Determine the [X, Y] coordinate at the center of the cell enclosing the given text.  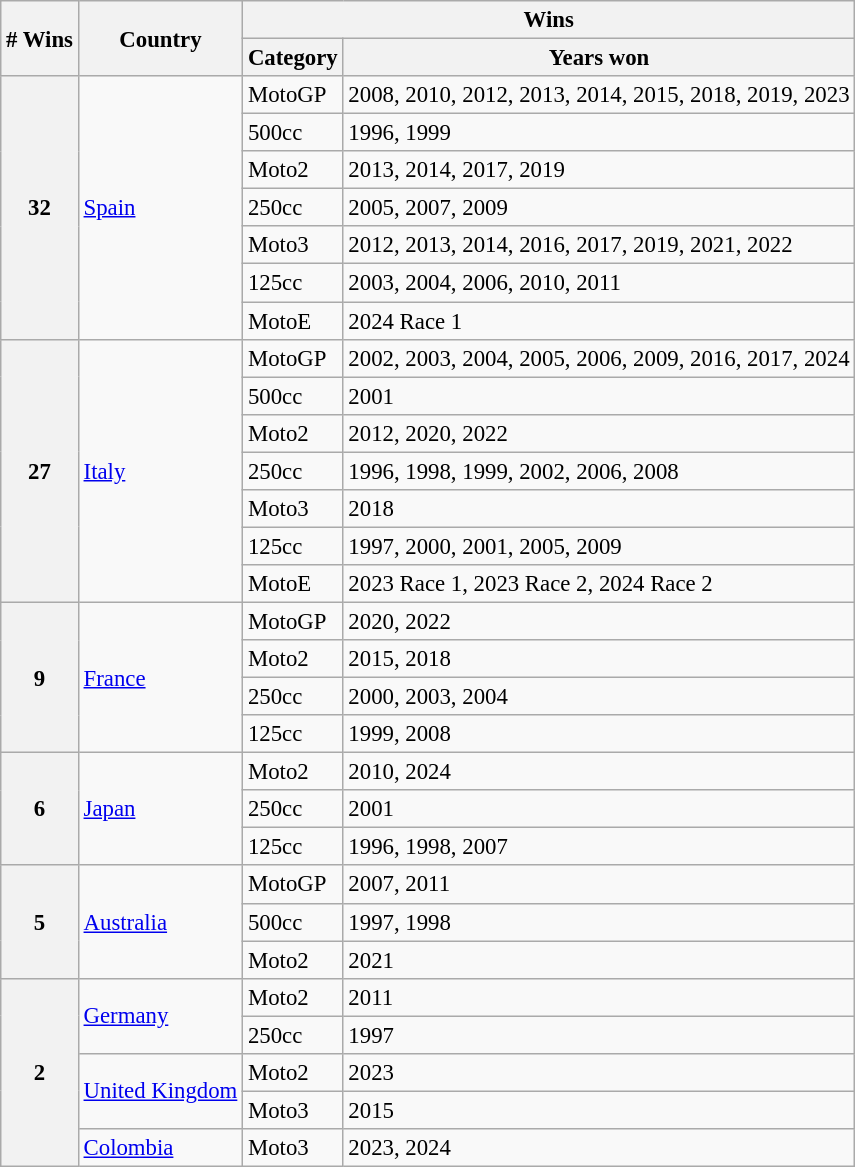
2010, 2024 [599, 772]
2015, 2018 [599, 659]
Wins [549, 20]
1997, 2000, 2001, 2005, 2009 [599, 546]
Japan [160, 810]
1999, 2008 [599, 734]
2012, 2013, 2014, 2016, 2017, 2019, 2021, 2022 [599, 245]
Italy [160, 470]
Spain [160, 208]
27 [40, 470]
2015 [599, 1110]
2005, 2007, 2009 [599, 208]
2011 [599, 997]
France [160, 677]
2 [40, 1072]
2018 [599, 509]
2000, 2003, 2004 [599, 697]
# Wins [40, 38]
Australia [160, 922]
1996, 1998, 2007 [599, 847]
5 [40, 922]
1996, 1998, 1999, 2002, 2006, 2008 [599, 471]
United Kingdom [160, 1092]
6 [40, 810]
2012, 2020, 2022 [599, 433]
2021 [599, 960]
Years won [599, 58]
9 [40, 677]
2002, 2003, 2004, 2005, 2006, 2009, 2016, 2017, 2024 [599, 358]
1997 [599, 1035]
2024 Race 1 [599, 321]
2013, 2014, 2017, 2019 [599, 170]
2023 Race 1, 2023 Race 2, 2024 Race 2 [599, 584]
2023 [599, 1073]
32 [40, 208]
2020, 2022 [599, 621]
1997, 1998 [599, 922]
2023, 2024 [599, 1148]
1996, 1999 [599, 133]
Country [160, 38]
2007, 2011 [599, 885]
Colombia [160, 1148]
Germany [160, 1016]
2003, 2004, 2006, 2010, 2011 [599, 283]
2008, 2010, 2012, 2013, 2014, 2015, 2018, 2019, 2023 [599, 95]
Category [293, 58]
